Return the [X, Y] coordinate for the center point of the cell that contains the specified text.  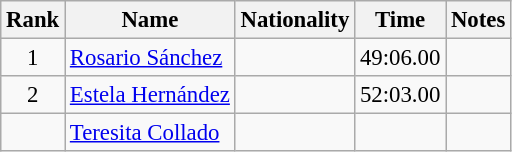
Time [400, 20]
Name [150, 20]
49:06.00 [400, 58]
1 [33, 58]
Estela Hernández [150, 95]
Notes [478, 20]
Rosario Sánchez [150, 58]
Nationality [294, 20]
Rank [33, 20]
52:03.00 [400, 95]
2 [33, 95]
Teresita Collado [150, 133]
